From the cell containing the given text, extract its center point as [X, Y] coordinate. 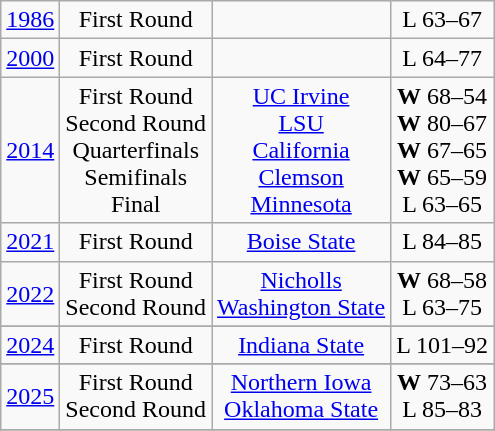
L 101–92 [442, 345]
Indiana State [302, 345]
W 68–54 W 80–67 W 67–65W 65–59L 63–65 [442, 150]
UC IrvineLSUCaliforniaClemsonMinnesota [302, 150]
Northern IowaOklahoma State [302, 396]
L 63–67 [442, 20]
NichollsWashington State [302, 294]
2022 [30, 294]
L 64–77 [442, 58]
2021 [30, 242]
2014 [30, 150]
L 84–85 [442, 242]
1986 [30, 20]
2000 [30, 58]
2024 [30, 345]
2025 [30, 396]
W 73–63 L 85–83 [442, 396]
First RoundSecond RoundQuarterfinalsSemifinalsFinal [136, 150]
Boise State [302, 242]
W 68–58 L 63–75 [442, 294]
